Locate the cell with the specified text and output its [x, y] center coordinate. 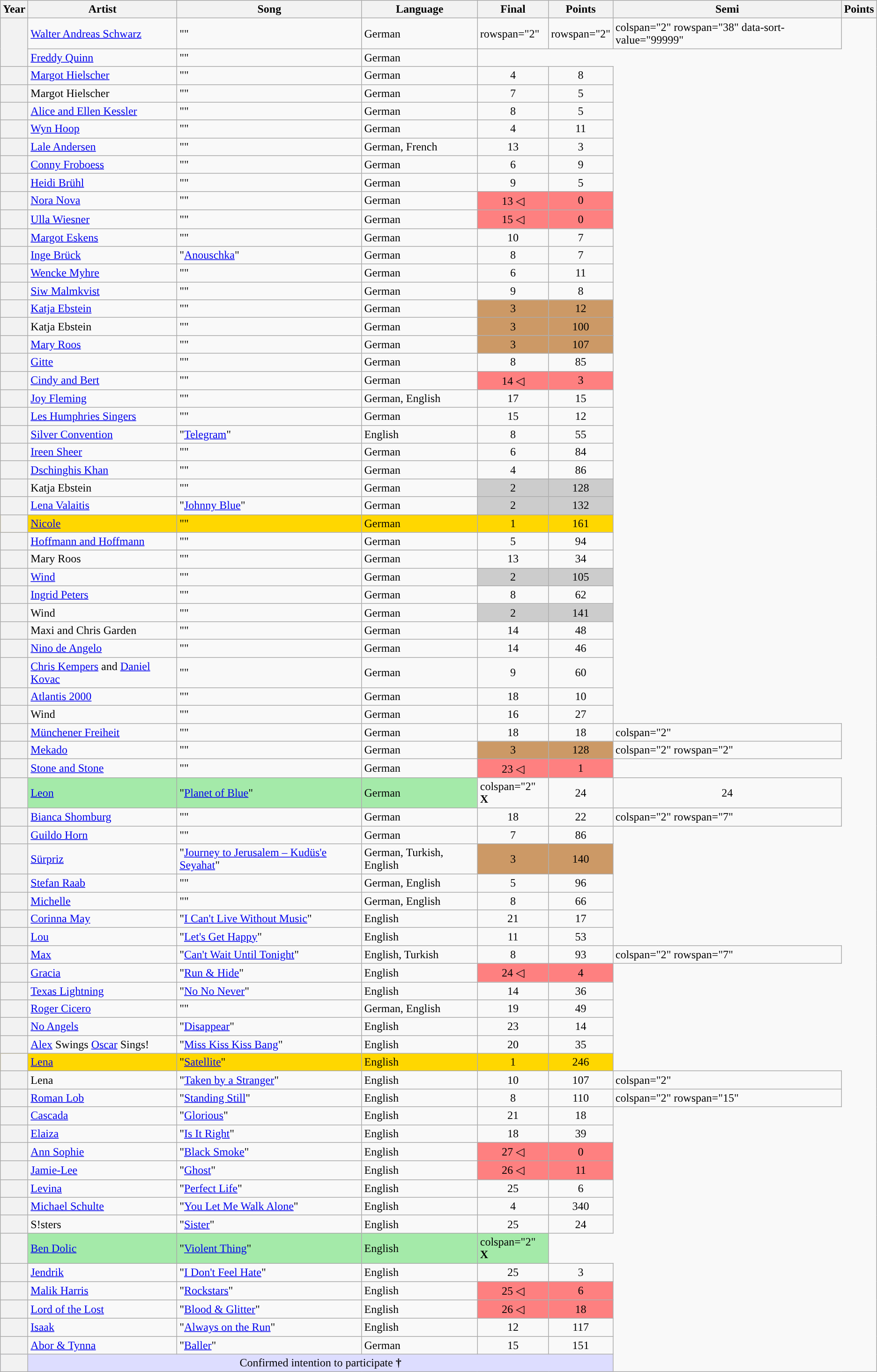
96 [581, 883]
Wencke Myhre [103, 273]
Artist [103, 9]
161 [581, 523]
Texas Lightning [103, 991]
"You Let Me Walk Alone" [269, 1206]
23 ◁ [513, 768]
Stefan Raab [103, 883]
Confirmed intention to participate † [320, 1363]
85 [581, 362]
German, French [420, 147]
"Black Smoke" [269, 1152]
Margot Eskens [103, 238]
141 [581, 612]
"Anouschka" [269, 255]
Lou [103, 937]
"I Don't Feel Hate" [269, 1272]
Alex Swings Oscar Sings! [103, 1044]
117 [581, 1327]
132 [581, 506]
Year [14, 9]
Chris Kempers and Daniel Kovac [103, 672]
"Baller" [269, 1345]
Dschinghis Khan [103, 470]
100 [581, 327]
93 [581, 954]
60 [581, 672]
"Taken by a Stranger" [269, 1080]
Jamie-Lee [103, 1171]
"Rockstars" [269, 1290]
Lale Andersen [103, 147]
22 [581, 817]
Semi [727, 9]
Abor & Tynna [103, 1345]
German, Turkish, English [420, 859]
"Telegram" [269, 434]
105 [581, 577]
Guildo Horn [103, 835]
Elaiza [103, 1133]
Michael Schulte [103, 1206]
"Can't Wait Until Tonight" [269, 954]
"Let's Get Happy" [269, 937]
"Journey to Jerusalem – Kudüs'e Seyahat" [269, 859]
Stone and Stone [103, 768]
"Disappear" [269, 1027]
S!sters [103, 1224]
34 [581, 559]
Atlantis 2000 [103, 697]
Wyn Hoop [103, 129]
Heidi Brühl [103, 182]
Lena Valaitis [103, 506]
Isaak [103, 1327]
Alice and Ellen Kessler [103, 111]
Max [103, 954]
94 [581, 541]
"Is It Right" [269, 1133]
46 [581, 648]
"Blood & Glitter" [269, 1309]
"Sister" [269, 1224]
Nicole [103, 523]
20 [513, 1044]
Ingrid Peters [103, 595]
Jendrik [103, 1272]
Lord of the Lost [103, 1309]
Roger Cicero [103, 1009]
110 [581, 1098]
35 [581, 1044]
colspan="2" rowspan="2" [727, 750]
23 [513, 1027]
66 [581, 901]
25 ◁ [513, 1290]
15 ◁ [513, 219]
Freddy Quinn [103, 58]
14 ◁ [513, 380]
colspan="2" rowspan="38" data-sort-value="99999" [727, 34]
"Perfect Life" [269, 1188]
Walter Andreas Schwarz [103, 34]
colspan="2" rowspan="15" [727, 1098]
Les Humphries Singers [103, 417]
Levina [103, 1188]
19 [513, 1009]
Corinna May [103, 919]
246 [581, 1062]
"Ghost" [269, 1171]
Ulla Wiesner [103, 219]
16 [513, 715]
39 [581, 1133]
Gracia [103, 973]
"Johnny Blue" [269, 506]
"No No Never" [269, 991]
48 [581, 630]
340 [581, 1206]
Michelle [103, 901]
Ben Dolic [103, 1248]
Language [420, 9]
Siw Malmkvist [103, 291]
"Standing Still" [269, 1098]
49 [581, 1009]
Roman Lob [103, 1098]
"Violent Thing" [269, 1248]
27 [581, 715]
24 ◁ [513, 973]
Gitte [103, 362]
English, Turkish [420, 954]
Silver Convention [103, 434]
Joy Fleming [103, 399]
151 [581, 1345]
140 [581, 859]
"Satellite" [269, 1062]
Malik Harris [103, 1290]
Final [513, 9]
Cascada [103, 1116]
Cindy and Bert [103, 380]
13 ◁ [513, 201]
"Glorious" [269, 1116]
"Miss Kiss Kiss Bang" [269, 1044]
53 [581, 937]
Nora Nova [103, 201]
Ireen Sheer [103, 452]
Bianca Shomburg [103, 817]
Sürpriz [103, 859]
Mekado [103, 750]
Song [269, 9]
Conny Froboess [103, 164]
Münchener Freiheit [103, 732]
"Planet of Blue" [269, 793]
Hoffmann and Hoffmann [103, 541]
27 ◁ [513, 1152]
Leon [103, 793]
Inge Brück [103, 255]
"I Can't Live Without Music" [269, 919]
Nino de Angelo [103, 648]
"Always on the Run" [269, 1327]
84 [581, 452]
"Run & Hide" [269, 973]
Maxi and Chris Garden [103, 630]
36 [581, 991]
Ann Sophie [103, 1152]
62 [581, 595]
No Angels [103, 1027]
55 [581, 434]
